From the cell containing the given text, extract its center point as (X, Y) coordinate. 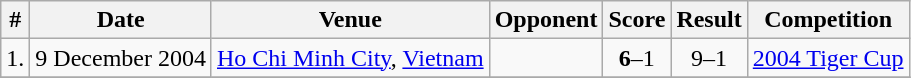
9 December 2004 (121, 58)
Score (637, 20)
6–1 (637, 58)
9–1 (709, 58)
Competition (828, 20)
# (16, 20)
1. (16, 58)
Ho Chi Minh City, Vietnam (350, 58)
Date (121, 20)
Opponent (546, 20)
Venue (350, 20)
2004 Tiger Cup (828, 58)
Result (709, 20)
